Return (X, Y) of the center of cell containing provided text 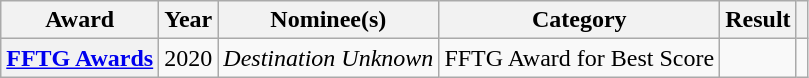
Year (188, 20)
Category (580, 20)
2020 (188, 58)
Award (80, 20)
FFTG Awards (80, 58)
FFTG Award for Best Score (580, 58)
Nominee(s) (328, 20)
Result (758, 20)
Destination Unknown (328, 58)
